Determine the [x, y] coordinate at the center of the cell enclosing the given text.  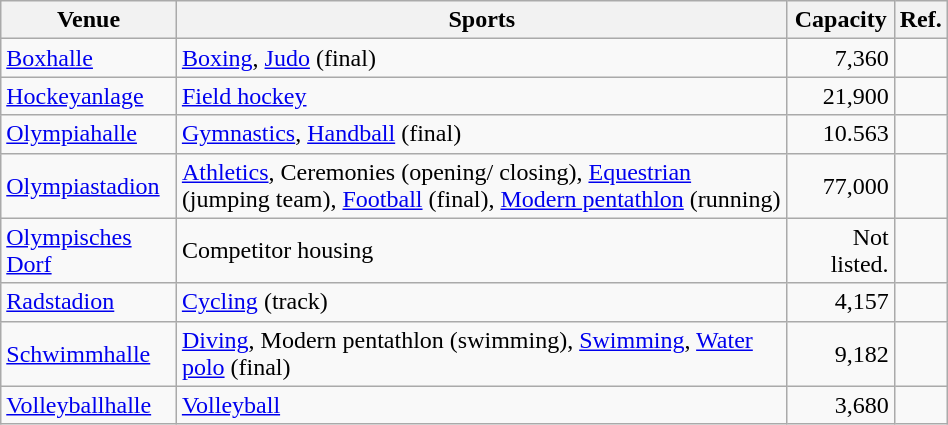
Radstadion [89, 302]
3,680 [840, 405]
Volleyballhalle [89, 405]
Gymnastics, Handball (final) [482, 134]
Hockeyanlage [89, 96]
Venue [89, 20]
Capacity [840, 20]
Field hockey [482, 96]
21,900 [840, 96]
77,000 [840, 186]
Sports [482, 20]
10.563 [840, 134]
4,157 [840, 302]
Olympiahalle [89, 134]
Olympisches Dorf [89, 250]
Boxhalle [89, 58]
Schwimmhalle [89, 354]
Not listed. [840, 250]
Boxing, Judo (final) [482, 58]
Athletics, Ceremonies (opening/ closing), Equestrian (jumping team), Football (final), Modern pentathlon (running) [482, 186]
Olympiastadion [89, 186]
Ref. [920, 20]
Competitor housing [482, 250]
7,360 [840, 58]
Diving, Modern pentathlon (swimming), Swimming, Water polo (final) [482, 354]
Volleyball [482, 405]
Cycling (track) [482, 302]
9,182 [840, 354]
